Identify which cell holds the provided text, then report its (x, y) central coordinate. 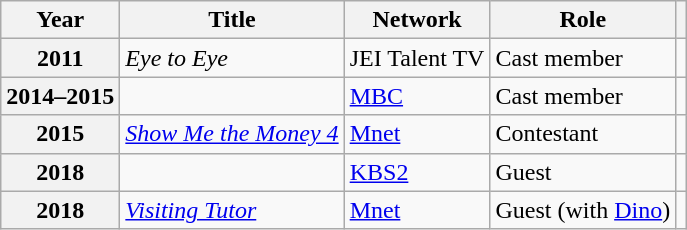
KBS2 (417, 172)
JEI Talent TV (417, 58)
Year (60, 20)
Eye to Eye (232, 58)
Contestant (583, 134)
2011 (60, 58)
Network (417, 20)
2015 (60, 134)
Guest (with Dino) (583, 210)
Visiting Tutor (232, 210)
Role (583, 20)
Title (232, 20)
Guest (583, 172)
MBC (417, 96)
2014–2015 (60, 96)
Show Me the Money 4 (232, 134)
